Detect which cell encompasses the target text, then output its (X, Y) center coordinate. 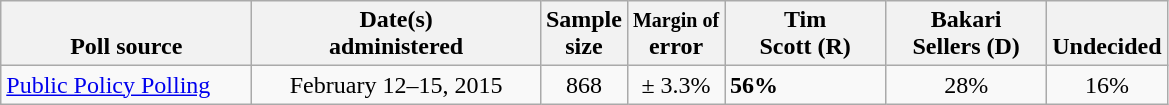
Poll source (126, 34)
16% (1107, 85)
TimScott (R) (806, 34)
Samplesize (584, 34)
Margin oferror (676, 34)
Undecided (1107, 34)
28% (966, 85)
Date(s)administered (396, 34)
± 3.3% (676, 85)
BakariSellers (D) (966, 34)
868 (584, 85)
Public Policy Polling (126, 85)
56% (806, 85)
February 12–15, 2015 (396, 85)
